Determine the (x, y) coordinate at the center of the cell enclosing the given text.  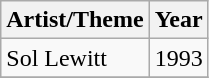
Year (178, 20)
1993 (178, 58)
Sol Lewitt (75, 58)
Artist/Theme (75, 20)
